Return the (X, Y) coordinate for the center point of the cell that contains the specified text.  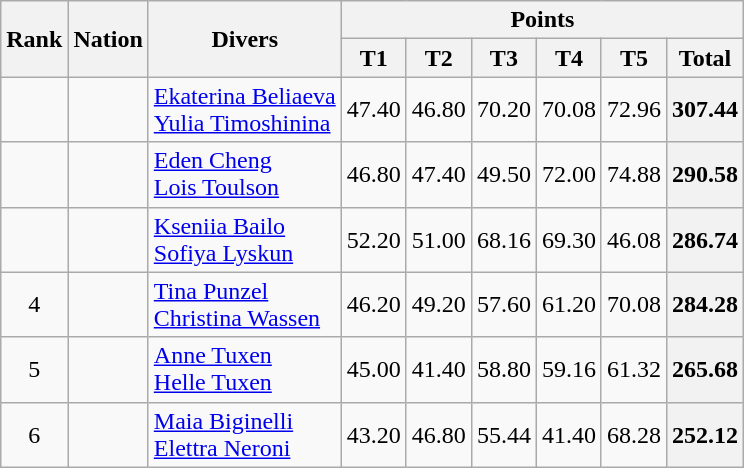
Tina PunzelChristina Wassen (244, 304)
55.44 (504, 434)
49.20 (438, 304)
69.30 (568, 240)
307.44 (706, 110)
Nation (108, 39)
Rank (34, 39)
Points (542, 20)
6 (34, 434)
Anne TuxenHelle Tuxen (244, 370)
68.16 (504, 240)
68.28 (634, 434)
45.00 (374, 370)
286.74 (706, 240)
57.60 (504, 304)
290.58 (706, 174)
Total (706, 58)
Eden ChengLois Toulson (244, 174)
265.68 (706, 370)
43.20 (374, 434)
72.00 (568, 174)
58.80 (504, 370)
Kseniia BailoSofiya Lyskun (244, 240)
70.20 (504, 110)
46.20 (374, 304)
52.20 (374, 240)
61.32 (634, 370)
T3 (504, 58)
49.50 (504, 174)
T5 (634, 58)
4 (34, 304)
74.88 (634, 174)
284.28 (706, 304)
T2 (438, 58)
61.20 (568, 304)
5 (34, 370)
Divers (244, 39)
46.08 (634, 240)
252.12 (706, 434)
T4 (568, 58)
72.96 (634, 110)
T1 (374, 58)
51.00 (438, 240)
Maia BiginelliElettra Neroni (244, 434)
59.16 (568, 370)
Ekaterina BeliaevaYulia Timoshinina (244, 110)
